Determine the [X, Y] coordinate at the center of the cell enclosing the given text.  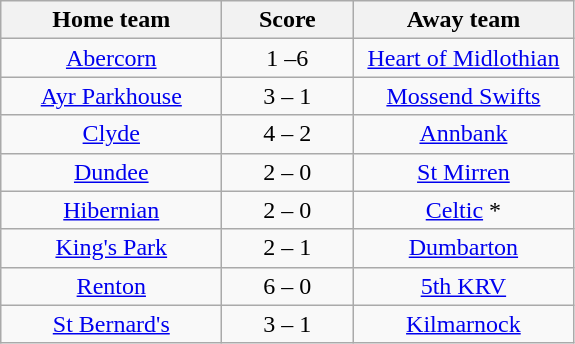
1 –6 [288, 58]
6 – 0 [288, 286]
Kilmarnock [464, 324]
Abercorn [112, 58]
2 – 1 [288, 248]
Ayr Parkhouse [112, 96]
Away team [464, 20]
King's Park [112, 248]
Annbank [464, 134]
St Mirren [464, 172]
4 – 2 [288, 134]
Hibernian [112, 210]
5th KRV [464, 286]
Mossend Swifts [464, 96]
Score [288, 20]
Dumbarton [464, 248]
Renton [112, 286]
Celtic * [464, 210]
Home team [112, 20]
Dundee [112, 172]
Heart of Midlothian [464, 58]
St Bernard's [112, 324]
Clyde [112, 134]
